Return the [x, y] coordinate for the center point of the cell that contains the specified text.  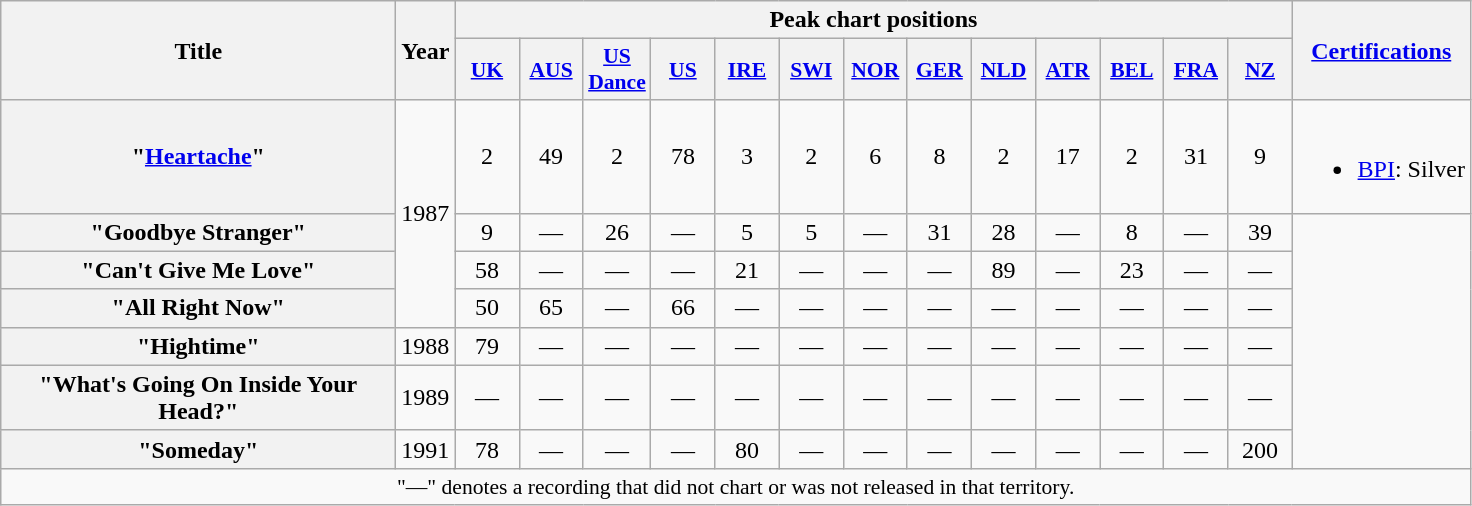
1988 [426, 346]
21 [747, 270]
"Heartache" [198, 156]
1991 [426, 449]
50 [487, 308]
US [683, 70]
89 [1003, 270]
Title [198, 50]
"Can't Give Me Love" [198, 270]
"All Right Now" [198, 308]
"Someday" [198, 449]
39 [1260, 232]
AUS [551, 70]
6 [875, 156]
17 [1068, 156]
23 [1132, 270]
26 [617, 232]
Certifications [1381, 50]
3 [747, 156]
US Dance [617, 70]
66 [683, 308]
FRA [1196, 70]
80 [747, 449]
1987 [426, 214]
BPI: Silver [1381, 156]
ATR [1068, 70]
58 [487, 270]
IRE [747, 70]
NZ [1260, 70]
UK [487, 70]
65 [551, 308]
28 [1003, 232]
Year [426, 50]
"What's Going On Inside Your Head?" [198, 398]
Peak chart positions [874, 20]
NLD [1003, 70]
BEL [1132, 70]
1989 [426, 398]
200 [1260, 449]
49 [551, 156]
GER [939, 70]
79 [487, 346]
NOR [875, 70]
"—" denotes a recording that did not chart or was not released in that territory. [736, 486]
"Goodbye Stranger" [198, 232]
SWI [811, 70]
"Hightime" [198, 346]
